Scan for the cell matching the given text and deliver its (x, y) coordinate at center. 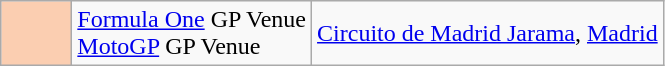
Circuito de Madrid Jarama, Madrid (488, 34)
Formula One GP VenueMotoGP GP Venue (192, 34)
